Identify which cell holds the provided text, then report its [X, Y] central coordinate. 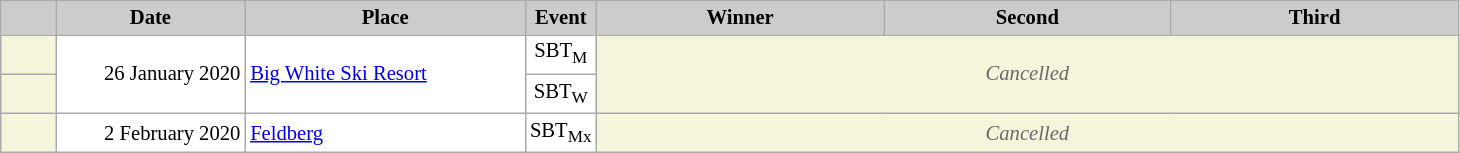
Place [385, 17]
2 February 2020 [151, 132]
Second [1028, 17]
Winner [740, 17]
26 January 2020 [151, 74]
Date [151, 17]
SBTMx [560, 132]
Big White Ski Resort [385, 74]
Third [1314, 17]
Feldberg [385, 132]
SBTM [560, 54]
SBTW [560, 94]
Event [560, 17]
